Capture the cell that displays the provided text and extract its [x, y] central coordinate. 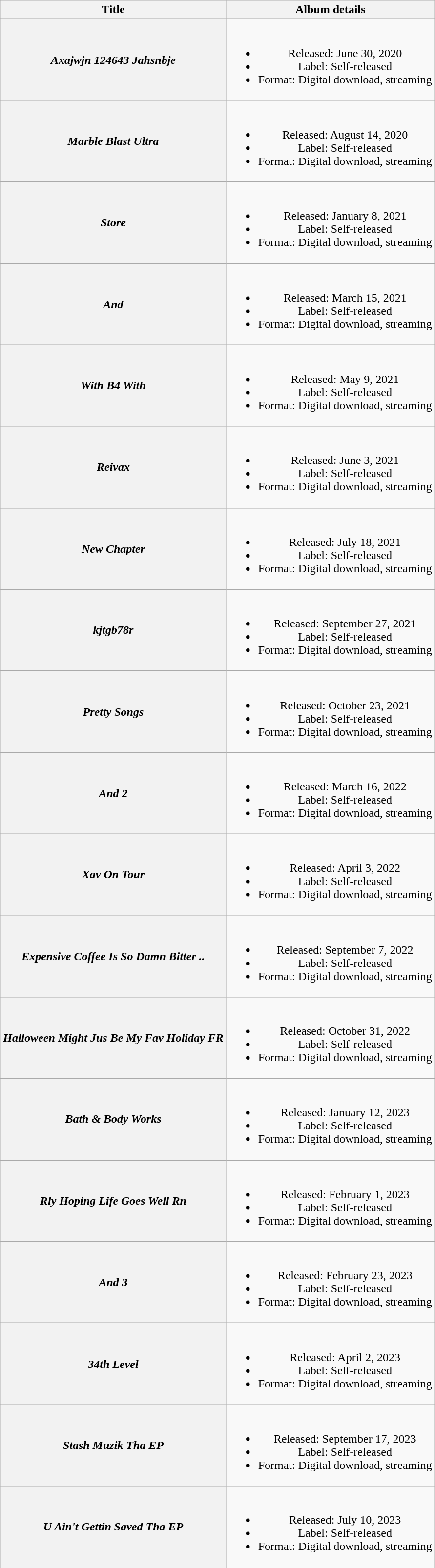
Released: February 1, 2023Label: Self-releasedFormat: Digital download, streaming [330, 1201]
Released: February 23, 2023Label: Self-releasedFormat: Digital download, streaming [330, 1282]
Album details [330, 10]
Released: April 2, 2023Label: Self-releasedFormat: Digital download, streaming [330, 1364]
New Chapter [113, 548]
And 2 [113, 793]
Xav On Tour [113, 874]
Released: June 3, 2021Label: Self-releasedFormat: Digital download, streaming [330, 467]
Released: July 10, 2023Label: Self-releasedFormat: Digital download, streaming [330, 1527]
Released: March 15, 2021Label: Self-releasedFormat: Digital download, streaming [330, 304]
Released: May 9, 2021Label: Self-releasedFormat: Digital download, streaming [330, 385]
Store [113, 222]
Pretty Songs [113, 711]
Axajwjn 124643 Jahsnbje [113, 60]
Released: April 3, 2022Label: Self-releasedFormat: Digital download, streaming [330, 874]
Released: June 30, 2020Label: Self-releasedFormat: Digital download, streaming [330, 60]
With B4 With [113, 385]
Stash Muzik Tha EP [113, 1445]
Released: September 27, 2021Label: Self-releasedFormat: Digital download, streaming [330, 630]
Released: August 14, 2020Label: Self-releasedFormat: Digital download, streaming [330, 141]
Released: January 12, 2023Label: Self-releasedFormat: Digital download, streaming [330, 1119]
Released: October 23, 2021Label: Self-releasedFormat: Digital download, streaming [330, 711]
Released: October 31, 2022Label: Self-releasedFormat: Digital download, streaming [330, 1038]
Bath & Body Works [113, 1119]
Halloween Might Jus Be My Fav Holiday FR [113, 1038]
And [113, 304]
34th Level [113, 1364]
U Ain't Gettin Saved Tha EP [113, 1527]
Marble Blast Ultra [113, 141]
Reivax [113, 467]
Rly Hoping Life Goes Well Rn [113, 1201]
Title [113, 10]
Released: July 18, 2021Label: Self-releasedFormat: Digital download, streaming [330, 548]
kjtgb78r [113, 630]
Expensive Coffee Is So Damn Bitter .. [113, 956]
Released: September 7, 2022Label: Self-releasedFormat: Digital download, streaming [330, 956]
Released: January 8, 2021Label: Self-releasedFormat: Digital download, streaming [330, 222]
And 3 [113, 1282]
Released: March 16, 2022Label: Self-releasedFormat: Digital download, streaming [330, 793]
Released: September 17, 2023Label: Self-releasedFormat: Digital download, streaming [330, 1445]
